Scan for the cell matching the given text and deliver its [x, y] coordinate at center. 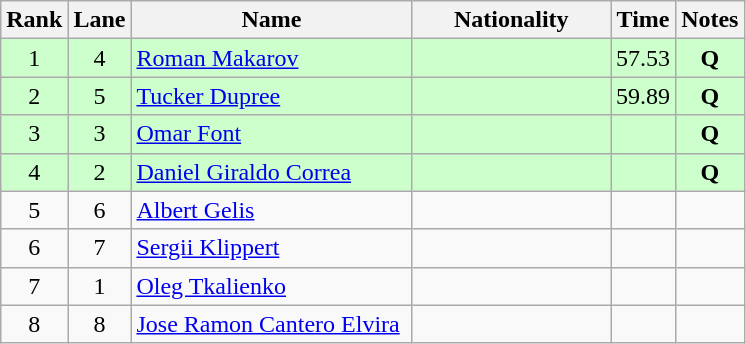
Nationality [512, 20]
Rank [34, 20]
Notes [710, 20]
59.89 [644, 96]
57.53 [644, 58]
Tucker Dupree [272, 96]
Sergii Klippert [272, 248]
Time [644, 20]
Lane [100, 20]
Jose Ramon Cantero Elvira [272, 324]
Name [272, 20]
Omar Font [272, 134]
Albert Gelis [272, 210]
Daniel Giraldo Correa [272, 172]
Roman Makarov [272, 58]
Oleg Tkalienko [272, 286]
